Provide the (X, Y) coordinate of the cell's center where the given text is located.  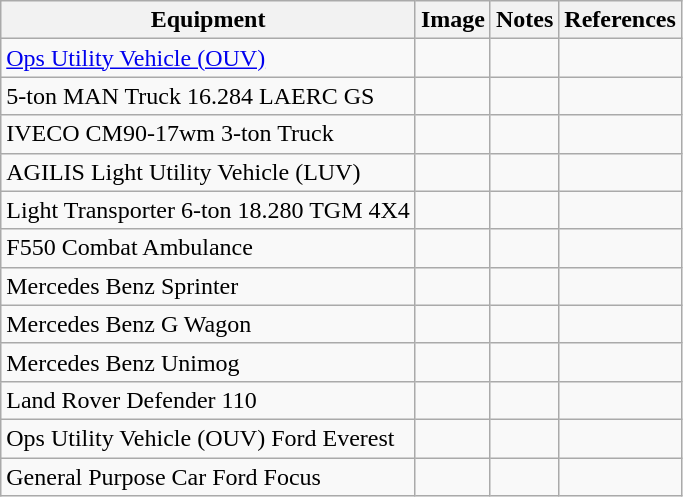
F550 Combat Ambulance (208, 248)
References (620, 20)
Ops Utility Vehicle (OUV) Ford Everest (208, 438)
Equipment (208, 20)
Mercedes Benz Sprinter (208, 286)
Land Rover Defender 110 (208, 400)
Mercedes Benz Unimog (208, 362)
AGILIS Light Utility Vehicle (LUV) (208, 172)
Image (452, 20)
Mercedes Benz G Wagon (208, 324)
Ops Utility Vehicle (OUV) (208, 58)
Light Transporter 6-ton 18.280 TGM 4X4 (208, 210)
5-ton MAN Truck 16.284 LAERC GS (208, 96)
General Purpose Car Ford Focus (208, 477)
IVECO CM90-17wm 3-ton Truck (208, 134)
Notes (524, 20)
